Return (X, Y) of the center of cell containing provided text 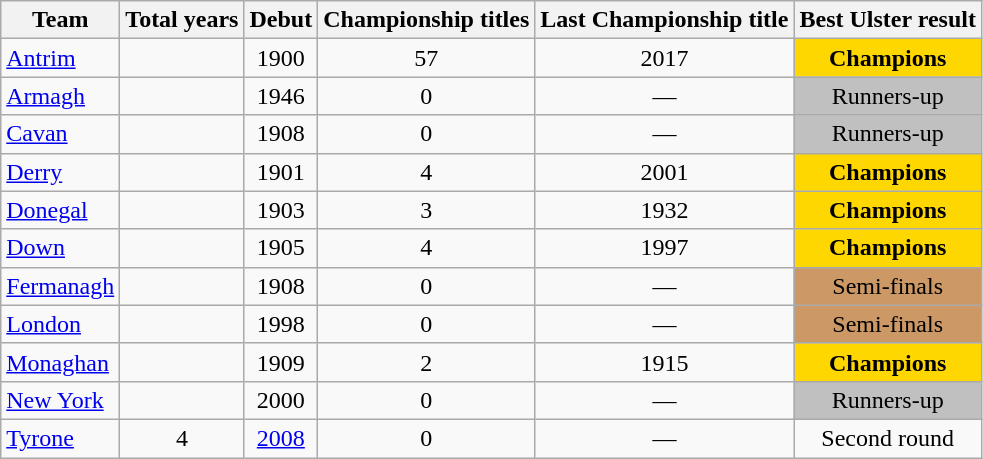
2008 (281, 438)
1905 (281, 248)
1903 (281, 210)
Tyrone (60, 438)
Team (60, 20)
Championship titles (426, 20)
Antrim (60, 58)
Fermanagh (60, 286)
Total years (182, 20)
Cavan (60, 134)
Debut (281, 20)
Monaghan (60, 362)
Down (60, 248)
Best Ulster result (888, 20)
1998 (281, 324)
1909 (281, 362)
1932 (664, 210)
1915 (664, 362)
2001 (664, 172)
2017 (664, 58)
57 (426, 58)
New York (60, 400)
London (60, 324)
Armagh (60, 96)
Second round (888, 438)
2000 (281, 400)
3 (426, 210)
Last Championship title (664, 20)
Donegal (60, 210)
1997 (664, 248)
1901 (281, 172)
2 (426, 362)
1900 (281, 58)
Derry (60, 172)
1946 (281, 96)
